Search for the cell housing the specified text and yield its [x, y] center coordinate. 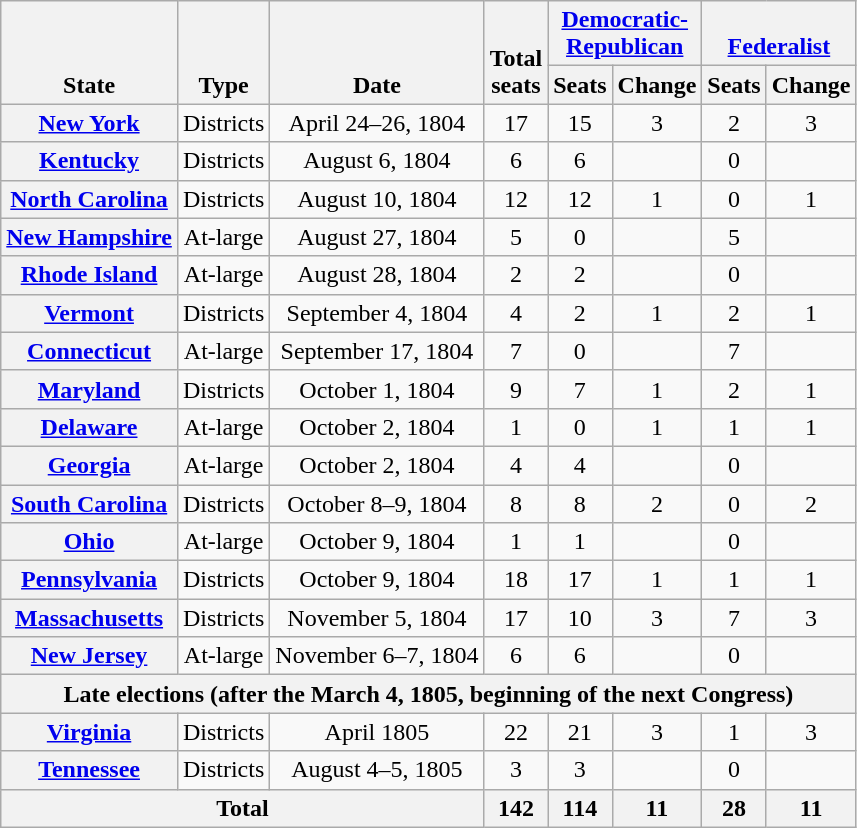
Late elections (after the March 4, 1805, beginning of the next Congress) [428, 694]
18 [516, 580]
Ohio [90, 542]
28 [734, 808]
New York [90, 123]
Delaware [90, 427]
Virginia [90, 732]
August 4–5, 1805 [377, 770]
August 28, 1804 [377, 275]
9 [516, 389]
New Jersey [90, 656]
November 6–7, 1804 [377, 656]
114 [580, 808]
August 10, 1804 [377, 199]
Vermont [90, 313]
Georgia [90, 465]
Type [223, 52]
April 24–26, 1804 [377, 123]
North Carolina [90, 199]
August 6, 1804 [377, 161]
10 [580, 618]
August 27, 1804 [377, 237]
Connecticut [90, 351]
October 8–9, 1804 [377, 503]
15 [580, 123]
November 5, 1804 [377, 618]
Totalseats [516, 52]
South Carolina [90, 503]
September 17, 1804 [377, 351]
Democratic-Republican [625, 34]
April 1805 [377, 732]
Kentucky [90, 161]
Pennsylvania [90, 580]
Date [377, 52]
Rhode Island [90, 275]
Massachusetts [90, 618]
Total [242, 808]
22 [516, 732]
Federalist [779, 34]
New Hampshire [90, 237]
September 4, 1804 [377, 313]
October 1, 1804 [377, 389]
State [90, 52]
Tennessee [90, 770]
21 [580, 732]
142 [516, 808]
Maryland [90, 389]
